Identify which cell holds the provided text, then report its [X, Y] central coordinate. 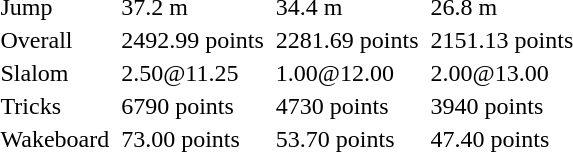
2492.99 points [193, 40]
4730 points [347, 106]
2.50@11.25 [193, 73]
1.00@12.00 [347, 73]
2281.69 points [347, 40]
6790 points [193, 106]
